Locate the cell with the specified text and output its (x, y) center coordinate. 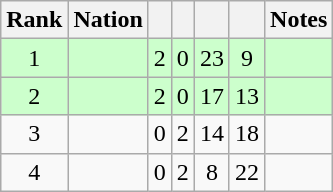
13 (246, 96)
1 (34, 58)
22 (246, 172)
4 (34, 172)
8 (212, 172)
9 (246, 58)
3 (34, 134)
Notes (299, 20)
18 (246, 134)
Nation (108, 20)
23 (212, 58)
14 (212, 134)
17 (212, 96)
Rank (34, 20)
